From the cell containing the given text, extract its center point as (x, y) coordinate. 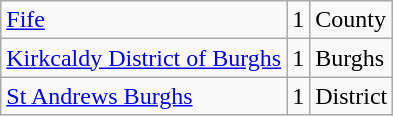
County (352, 20)
Kirkcaldy District of Burghs (144, 58)
St Andrews Burghs (144, 96)
District (352, 96)
Fife (144, 20)
Burghs (352, 58)
